Return (X, Y) of the center of cell containing provided text 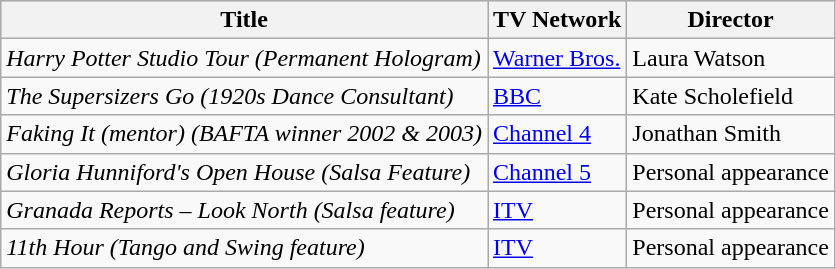
Jonathan Smith (731, 134)
Kate Scholefield (731, 96)
Channel 5 (558, 172)
Gloria Hunniford's Open House (Salsa Feature) (244, 172)
Harry Potter Studio Tour (Permanent Hologram) (244, 58)
The Supersizers Go (1920s Dance Consultant) (244, 96)
TV Network (558, 20)
Laura Watson (731, 58)
11th Hour (Tango and Swing feature) (244, 248)
BBC (558, 96)
Warner Bros. (558, 58)
Director (731, 20)
Granada Reports – Look North (Salsa feature) (244, 210)
Channel 4 (558, 134)
Title (244, 20)
Faking It (mentor) (BAFTA winner 2002 & 2003) (244, 134)
